Return the (X, Y) coordinate for the center point of the cell that contains the specified text.  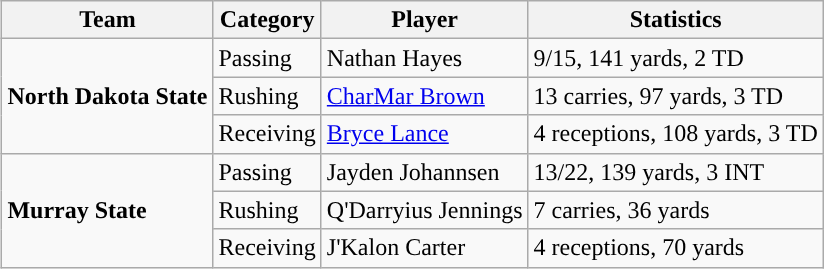
Bryce Lance (424, 134)
4 receptions, 108 yards, 3 TD (676, 134)
North Dakota State (108, 96)
7 carries, 36 yards (676, 210)
Player (424, 20)
Statistics (676, 20)
4 receptions, 70 yards (676, 248)
J'Kalon Carter (424, 248)
Nathan Hayes (424, 58)
Category (267, 20)
Murray State (108, 210)
Jayden Johannsen (424, 172)
13 carries, 97 yards, 3 TD (676, 96)
13/22, 139 yards, 3 INT (676, 172)
9/15, 141 yards, 2 TD (676, 58)
Team (108, 20)
Q'Darryius Jennings (424, 210)
CharMar Brown (424, 96)
